Output the (X, Y) coordinate of the center of the cell containing the given text.  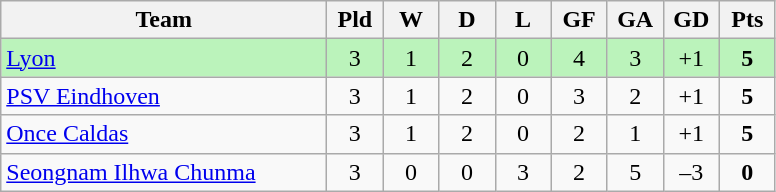
Once Caldas (164, 134)
L (523, 20)
4 (579, 58)
Pts (747, 20)
GF (579, 20)
–3 (691, 172)
Team (164, 20)
PSV Eindhoven (164, 96)
D (467, 20)
GD (691, 20)
Seongnam Ilhwa Chunma (164, 172)
GA (635, 20)
W (411, 20)
Pld (355, 20)
Lyon (164, 58)
